Locate the cell with the specified text and output its (X, Y) center coordinate. 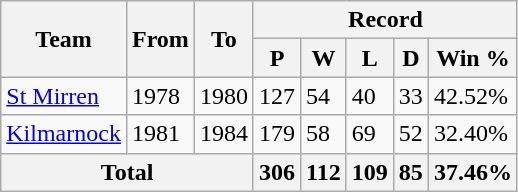
1980 (224, 96)
54 (324, 96)
85 (410, 172)
32.40% (472, 134)
127 (276, 96)
P (276, 58)
St Mirren (64, 96)
112 (324, 172)
Win % (472, 58)
To (224, 39)
109 (370, 172)
42.52% (472, 96)
179 (276, 134)
52 (410, 134)
1978 (160, 96)
L (370, 58)
1984 (224, 134)
69 (370, 134)
From (160, 39)
Kilmarnock (64, 134)
W (324, 58)
40 (370, 96)
33 (410, 96)
Team (64, 39)
58 (324, 134)
Total (128, 172)
37.46% (472, 172)
306 (276, 172)
Record (385, 20)
D (410, 58)
1981 (160, 134)
